Scan for the cell matching the given text and deliver its (X, Y) coordinate at center. 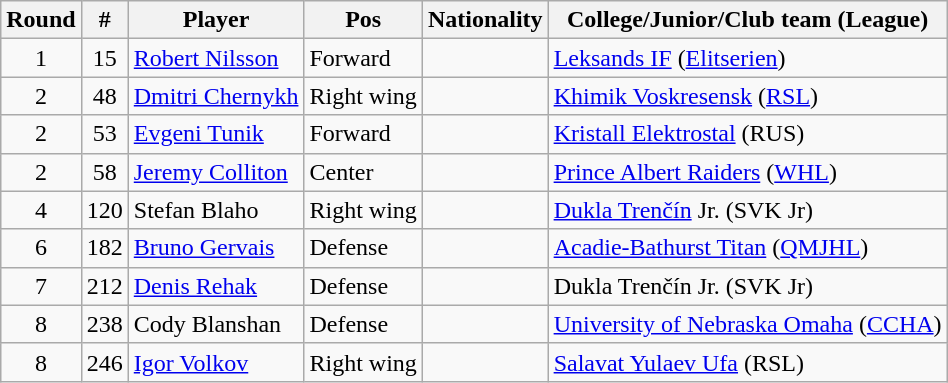
Denis Rehak (216, 286)
Khimik Voskresensk (RSL) (748, 96)
Kristall Elektrostal (RUS) (748, 134)
246 (104, 362)
Bruno Gervais (216, 248)
53 (104, 134)
University of Nebraska Omaha (CCHA) (748, 324)
48 (104, 96)
Evgeni Tunik (216, 134)
Round (41, 20)
Acadie-Bathurst Titan (QMJHL) (748, 248)
238 (104, 324)
15 (104, 58)
Dmitri Chernykh (216, 96)
Nationality (485, 20)
College/Junior/Club team (League) (748, 20)
Center (363, 172)
Prince Albert Raiders (WHL) (748, 172)
Player (216, 20)
120 (104, 210)
Leksands IF (Elitserien) (748, 58)
4 (41, 210)
Robert Nilsson (216, 58)
Jeremy Colliton (216, 172)
212 (104, 286)
7 (41, 286)
58 (104, 172)
Pos (363, 20)
Igor Volkov (216, 362)
Cody Blanshan (216, 324)
1 (41, 58)
182 (104, 248)
Salavat Yulaev Ufa (RSL) (748, 362)
6 (41, 248)
# (104, 20)
Stefan Blaho (216, 210)
